Return (x, y) of the center of cell containing provided text 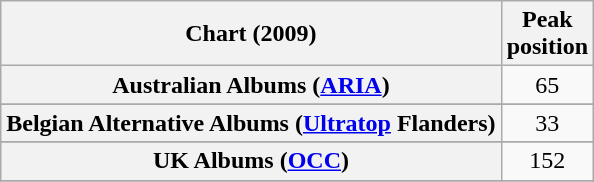
UK Albums (OCC) (251, 161)
Australian Albums (ARIA) (251, 85)
65 (547, 85)
Belgian Alternative Albums (Ultratop Flanders) (251, 123)
Chart (2009) (251, 34)
152 (547, 161)
33 (547, 123)
Peakposition (547, 34)
